Detect which cell encompasses the target text, then output its (x, y) center coordinate. 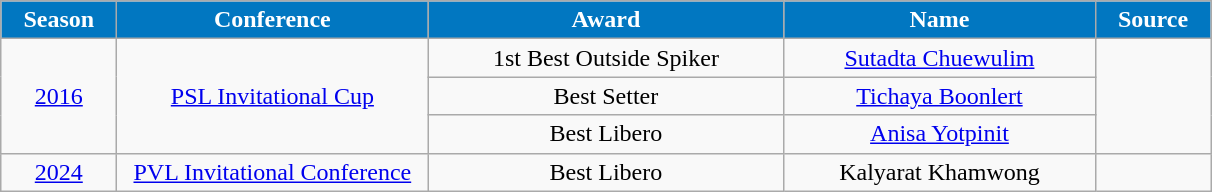
Best Setter (606, 96)
Kalyarat Khamwong (940, 172)
Anisa Yotpinit (940, 134)
2016 (59, 96)
Name (940, 20)
Tichaya Boonlert (940, 96)
PVL Invitational Conference (272, 172)
Award (606, 20)
2024 (59, 172)
Sutadta Chuewulim (940, 58)
PSL Invitational Cup (272, 96)
Conference (272, 20)
1st Best Outside Spiker (606, 58)
Season (59, 20)
Source (1153, 20)
